Identify which cell holds the provided text, then report its [x, y] central coordinate. 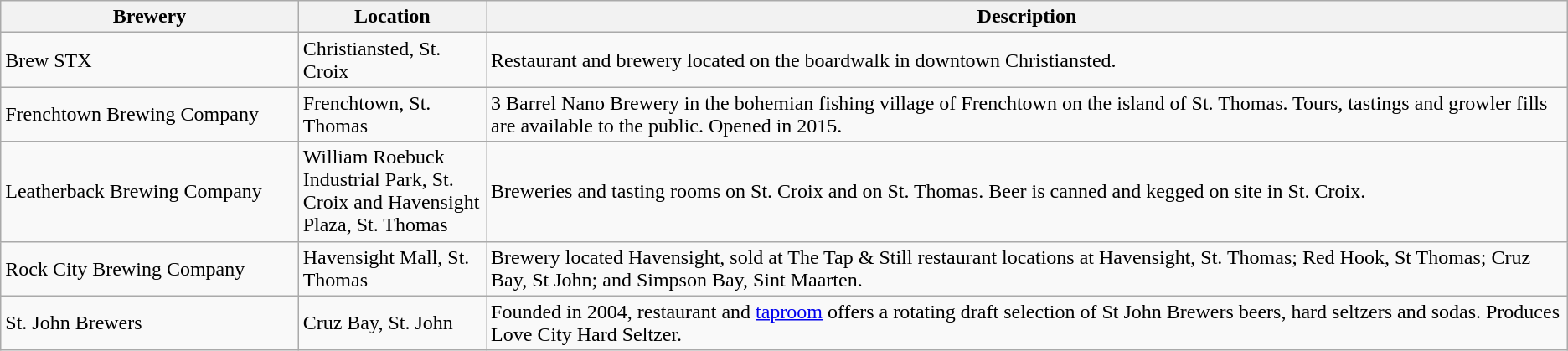
Brew STX [149, 60]
Christiansted, St. Croix [392, 60]
Location [392, 17]
Cruz Bay, St. John [392, 323]
Havensight Mall, St. Thomas [392, 268]
St. John Brewers [149, 323]
Restaurant and brewery located on the boardwalk in downtown Christiansted. [1027, 60]
Rock City Brewing Company [149, 268]
Description [1027, 17]
William Roebuck Industrial Park, St. Croix and Havensight Plaza, St. Thomas [392, 191]
Brewery [149, 17]
Frenchtown Brewing Company [149, 114]
Frenchtown, St. Thomas [392, 114]
Breweries and tasting rooms on St. Croix and on St. Thomas. Beer is canned and kegged on site in St. Croix. [1027, 191]
Leatherback Brewing Company [149, 191]
